Find where the given text appears and provide that cell's center as (x, y) coordinate. 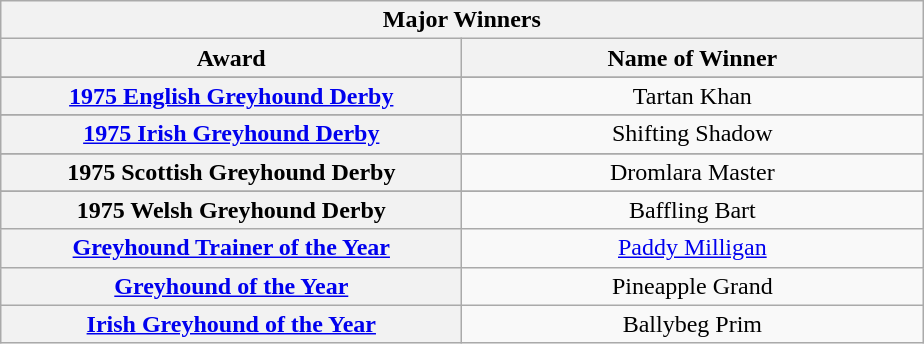
Pineapple Grand (692, 286)
1975 English Greyhound Derby (232, 96)
1975 Scottish Greyhound Derby (232, 172)
Paddy Milligan (692, 248)
Baffling Bart (692, 210)
Ballybeg Prim (692, 324)
Greyhound Trainer of the Year (232, 248)
Shifting Shadow (692, 134)
1975 Welsh Greyhound Derby (232, 210)
1975 Irish Greyhound Derby (232, 134)
Greyhound of the Year (232, 286)
Tartan Khan (692, 96)
Award (232, 58)
Irish Greyhound of the Year (232, 324)
Name of Winner (692, 58)
Dromlara Master (692, 172)
Major Winners (462, 20)
